Return (X, Y) of the center of cell containing provided text 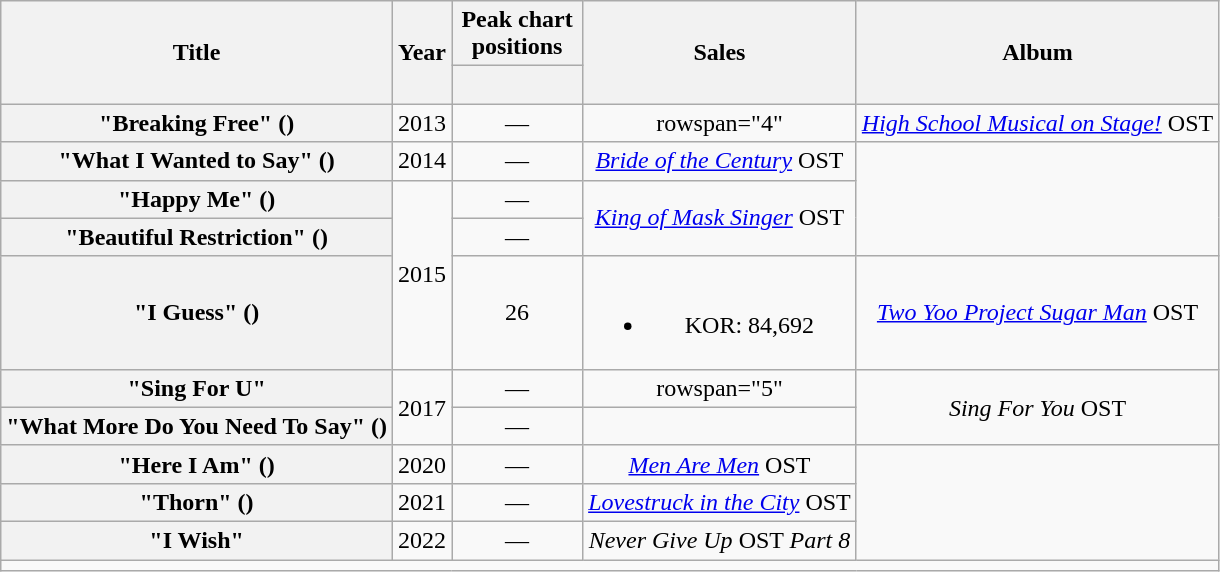
Lovestruck in the City OST (720, 502)
Peak chart positions (518, 34)
Sales (720, 52)
2020 (422, 464)
"What More Do You Need To Say" () (197, 426)
"Breaking Free" () (197, 123)
Never Give Up OST Part 8 (720, 540)
2021 (422, 502)
"Happy Me" () (197, 199)
2013 (422, 123)
26 (518, 312)
Two Yoo Project Sugar Man OST (1037, 312)
"Thorn" () (197, 502)
"I Wish" (197, 540)
"Sing For U" (197, 388)
High School Musical on Stage! OST (1037, 123)
"Here I Am" () (197, 464)
2017 (422, 407)
King of Mask Singer OST (720, 218)
Year (422, 52)
"Beautiful Restriction" () (197, 237)
"I Guess" () (197, 312)
rowspan="5" (720, 388)
Men Are Men OST (720, 464)
"What I Wanted to Say" () (197, 161)
Sing For You OST (1037, 407)
KOR: 84,692 (720, 312)
Title (197, 52)
2022 (422, 540)
2015 (422, 274)
rowspan="4" (720, 123)
2014 (422, 161)
Bride of the Century OST (720, 161)
Album (1037, 52)
